Scan for the cell matching the given text and deliver its [x, y] coordinate at center. 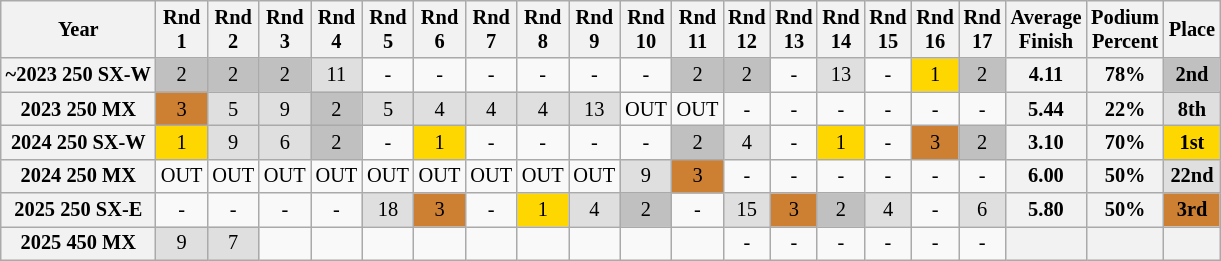
22nd [1192, 176]
Rnd3 [285, 29]
2024 250 SX-W [78, 142]
2025 450 MX [78, 243]
Rnd12 [746, 29]
Rnd2 [233, 29]
11 [337, 75]
Rnd17 [982, 29]
AverageFinish [1046, 29]
Place [1192, 29]
2025 250 SX-E [78, 210]
Year [78, 29]
Rnd15 [888, 29]
PodiumPercent [1125, 29]
2024 250 MX [78, 176]
Rnd16 [936, 29]
Rnd7 [491, 29]
5.80 [1046, 210]
4.11 [1046, 75]
8th [1192, 109]
7 [233, 243]
Rnd10 [646, 29]
18 [388, 210]
6.00 [1046, 176]
15 [746, 210]
Rnd13 [794, 29]
Rnd1 [182, 29]
Rnd6 [440, 29]
78% [1125, 75]
Rnd5 [388, 29]
2023 250 MX [78, 109]
Rnd14 [840, 29]
70% [1125, 142]
Rnd11 [698, 29]
3.10 [1046, 142]
1st [1192, 142]
Rnd4 [337, 29]
Rnd9 [595, 29]
~2023 250 SX-W [78, 75]
22% [1125, 109]
3rd [1192, 210]
Rnd8 [543, 29]
5.44 [1046, 109]
2nd [1192, 75]
